For the text-containing cell, return its midpoint in (x, y) coordinate format. 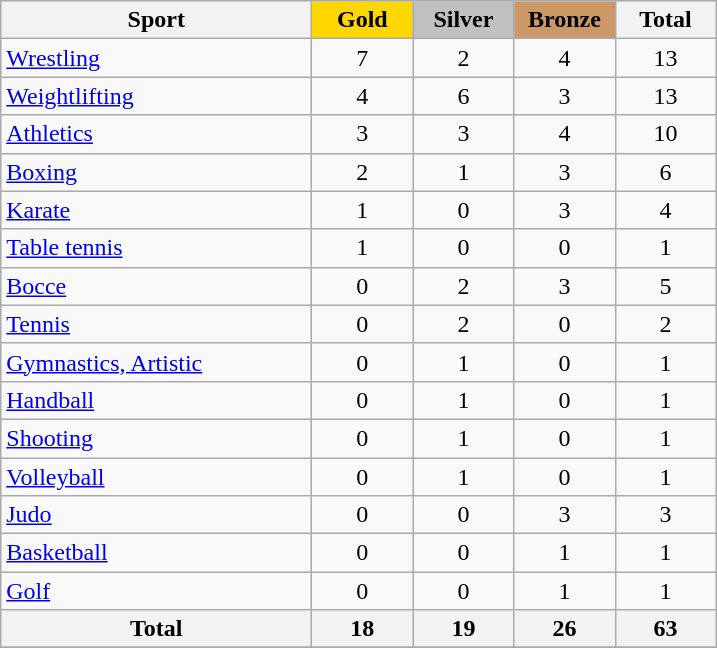
7 (362, 58)
Handball (156, 400)
Table tennis (156, 248)
Bocce (156, 286)
Basketball (156, 553)
Karate (156, 210)
Shooting (156, 438)
Silver (464, 20)
Gold (362, 20)
Volleyball (156, 477)
18 (362, 629)
63 (666, 629)
5 (666, 286)
Judo (156, 515)
Golf (156, 591)
10 (666, 134)
Wrestling (156, 58)
Weightlifting (156, 96)
Boxing (156, 172)
Sport (156, 20)
26 (564, 629)
Tennis (156, 324)
19 (464, 629)
Bronze (564, 20)
Gymnastics, Artistic (156, 362)
Athletics (156, 134)
